Extract the [X, Y] coordinate from the center of the cell holding the provided text.  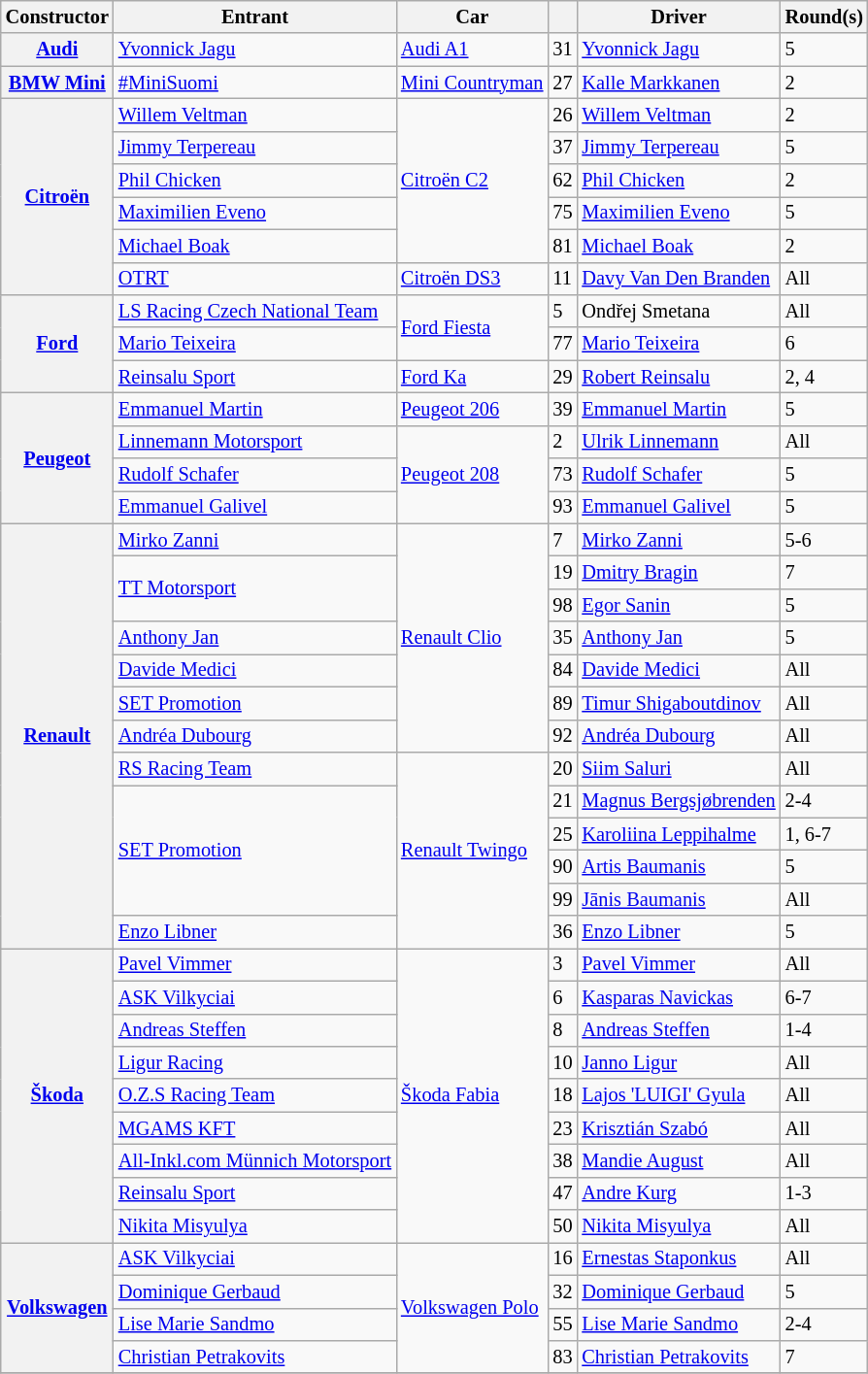
20 [562, 768]
55 [562, 1324]
BMW Mini [57, 83]
Entrant [254, 17]
Linnemann Motorsport [254, 442]
90 [562, 866]
Mini Countryman [472, 83]
Peugeot [57, 458]
Magnus Bergsjøbrenden [678, 801]
RS Racing Team [254, 768]
25 [562, 834]
1, 6-7 [824, 834]
OTRT [254, 279]
62 [562, 181]
Kasparas Navickas [678, 997]
Citroën DS3 [472, 279]
Audi A1 [472, 50]
#MiniSuomi [254, 83]
Egor Sanin [678, 605]
Peugeot 208 [472, 474]
11 [562, 279]
Dmitry Bragin [678, 572]
36 [562, 932]
Ulrik Linnemann [678, 442]
29 [562, 377]
21 [562, 801]
Peugeot 206 [472, 409]
Mandie August [678, 1160]
Volkswagen Polo [472, 1307]
92 [562, 736]
Ernestas Staponkus [678, 1258]
23 [562, 1128]
Kalle Markkanen [678, 83]
Andre Kurg [678, 1193]
2, 4 [824, 377]
10 [562, 1062]
73 [562, 475]
3 [562, 964]
37 [562, 148]
Ford Ka [472, 377]
26 [562, 115]
Citroën C2 [472, 180]
Škoda [57, 1095]
31 [562, 50]
O.Z.S Racing Team [254, 1095]
99 [562, 899]
Krisztián Szabó [678, 1128]
Davy Van Den Branden [678, 279]
18 [562, 1095]
Audi [57, 50]
Ondřej Smetana [678, 311]
Ford [57, 344]
Constructor [57, 17]
Driver [678, 17]
38 [562, 1160]
Car [472, 17]
Renault [57, 736]
5-6 [824, 540]
Artis Baumanis [678, 866]
47 [562, 1193]
Ligur Racing [254, 1062]
19 [562, 572]
Round(s) [824, 17]
1-4 [824, 1030]
89 [562, 703]
6-7 [824, 997]
27 [562, 83]
Renault Twingo [472, 850]
Robert Reinsalu [678, 377]
35 [562, 638]
83 [562, 1357]
93 [562, 507]
98 [562, 605]
Siim Saluri [678, 768]
All-Inkl.com Münnich Motorsport [254, 1160]
84 [562, 670]
81 [562, 246]
8 [562, 1030]
Timur Shigaboutdinov [678, 703]
Renault Clio [472, 638]
MGAMS KFT [254, 1128]
Citroën [57, 196]
77 [562, 344]
Janno Ligur [678, 1062]
TT Motorsport [254, 588]
39 [562, 409]
1-3 [824, 1193]
50 [562, 1226]
75 [562, 213]
32 [562, 1291]
LS Racing Czech National Team [254, 311]
Karoliina Leppihalme [678, 834]
Lajos 'LUIGI' Gyula [678, 1095]
16 [562, 1258]
Volkswagen [57, 1307]
Jānis Baumanis [678, 899]
Škoda Fabia [472, 1095]
Ford Fiesta [472, 326]
